Provide the (x, y) coordinate of the cell's center where the given text is located.  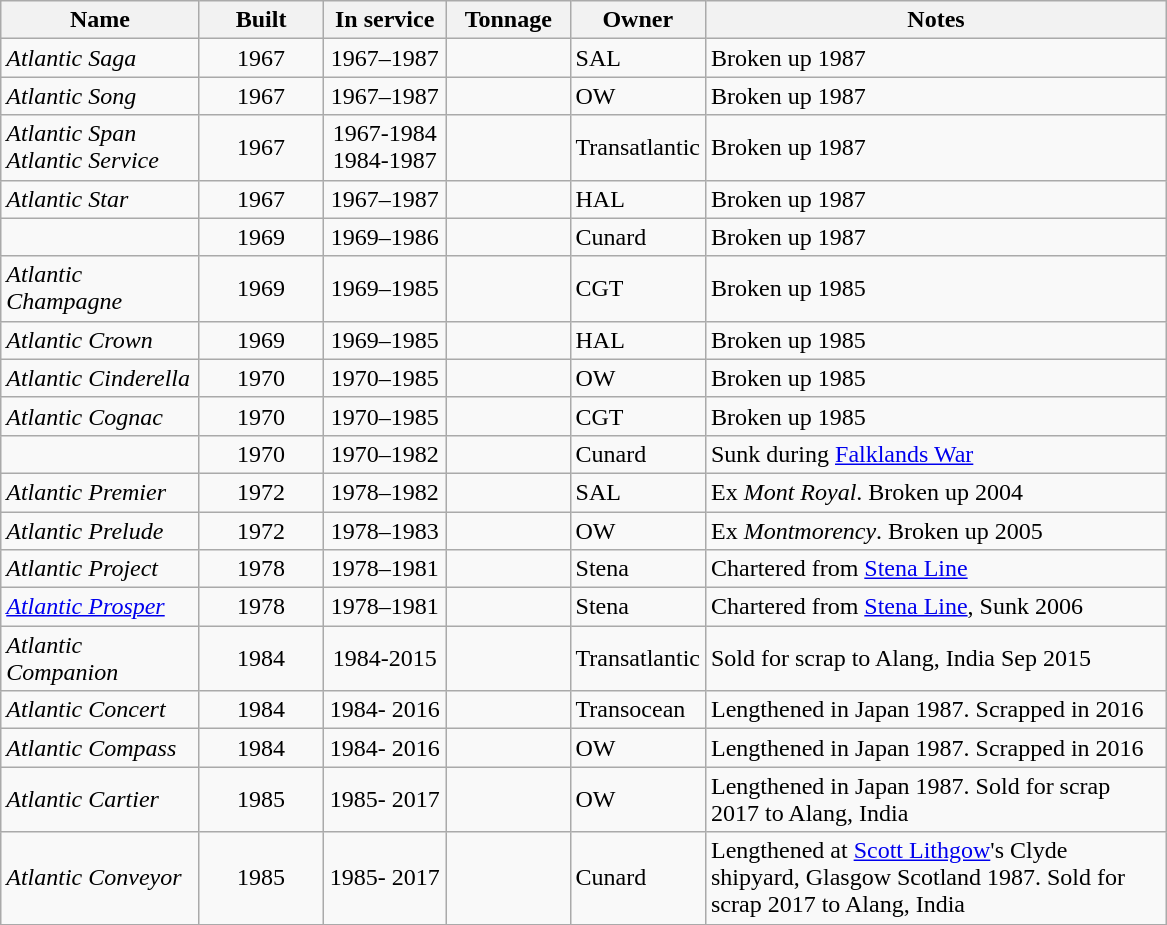
Atlantic Crown (100, 340)
Chartered from Stena Line (936, 569)
Atlantic Cartier (100, 800)
Atlantic Project (100, 569)
Atlantic Compass (100, 748)
Atlantic Cinderella (100, 378)
Lengthened at Scott Lithgow's Clyde shipyard, Glasgow Scotland 1987. Sold for scrap 2017 to Alang, India (936, 878)
Ex Mont Royal. Broken up 2004 (936, 492)
Atlantic Prosper (100, 607)
In service (385, 20)
Sunk during Falklands War (936, 454)
Ex Montmorency. Broken up 2005 (936, 531)
Lengthened in Japan 1987. Sold for scrap 2017 to Alang, India (936, 800)
Atlantic Conveyor (100, 878)
1978–1982 (385, 492)
Atlantic Saga (100, 58)
1970–1982 (385, 454)
Chartered from Stena Line, Sunk 2006 (936, 607)
Atlantic Star (100, 199)
1969–1986 (385, 237)
Sold for scrap to Alang, India Sep 2015 (936, 658)
Owner (638, 20)
Name (100, 20)
Built (261, 20)
Atlantic Champagne (100, 288)
Transocean (638, 710)
1978–1983 (385, 531)
Atlantic Premier (100, 492)
Atlantic SpanAtlantic Service (100, 148)
1967-19841984-1987 (385, 148)
Atlantic Concert (100, 710)
Tonnage (508, 20)
Atlantic Song (100, 96)
Atlantic Cognac (100, 416)
Atlantic Companion (100, 658)
1984-2015 (385, 658)
Notes (936, 20)
Atlantic Prelude (100, 531)
